From the cell containing the given text, extract its center point as [x, y] coordinate. 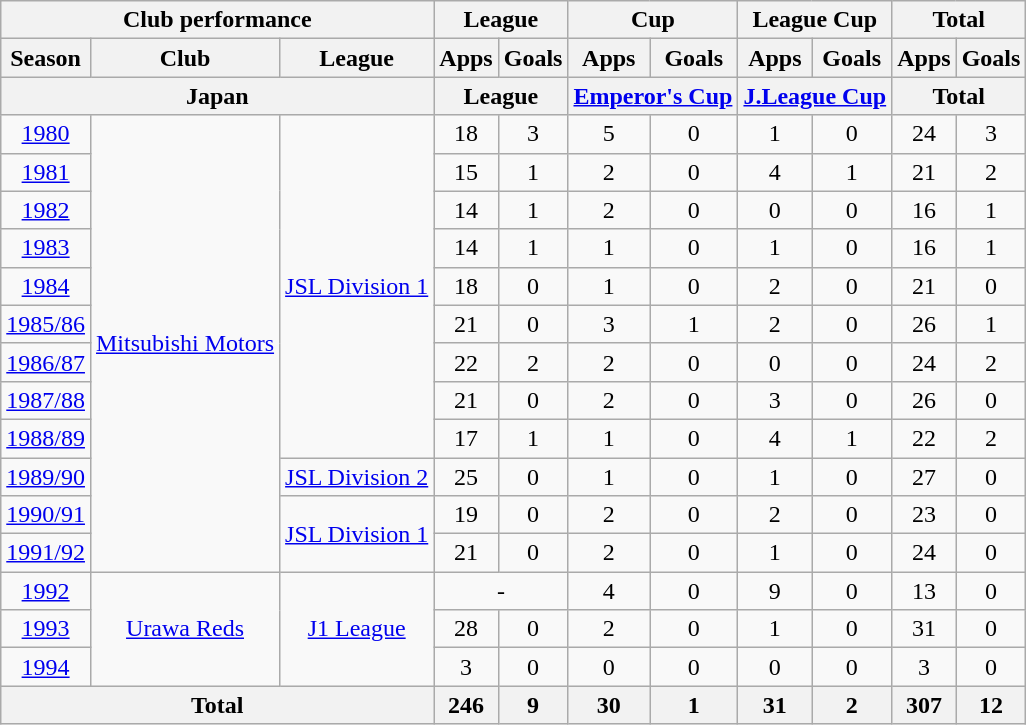
28 [466, 629]
1984 [46, 286]
1993 [46, 629]
27 [924, 477]
1992 [46, 591]
Emperor's Cup [653, 96]
- [501, 591]
Japan [218, 96]
J.League Cup [815, 96]
25 [466, 477]
1982 [46, 210]
JSL Division 2 [357, 477]
1980 [46, 134]
1991/92 [46, 553]
1989/90 [46, 477]
30 [609, 705]
J1 League [357, 629]
Season [46, 58]
League Cup [815, 20]
1981 [46, 172]
13 [924, 591]
Mitsubishi Motors [184, 344]
5 [609, 134]
1990/91 [46, 515]
1986/87 [46, 362]
Urawa Reds [184, 629]
23 [924, 515]
246 [466, 705]
19 [466, 515]
Club [184, 58]
1994 [46, 667]
12 [991, 705]
1988/89 [46, 438]
15 [466, 172]
1987/88 [46, 400]
17 [466, 438]
1983 [46, 248]
Cup [653, 20]
1985/86 [46, 324]
Club performance [218, 20]
307 [924, 705]
